Capture the cell that displays the provided text and extract its (x, y) central coordinate. 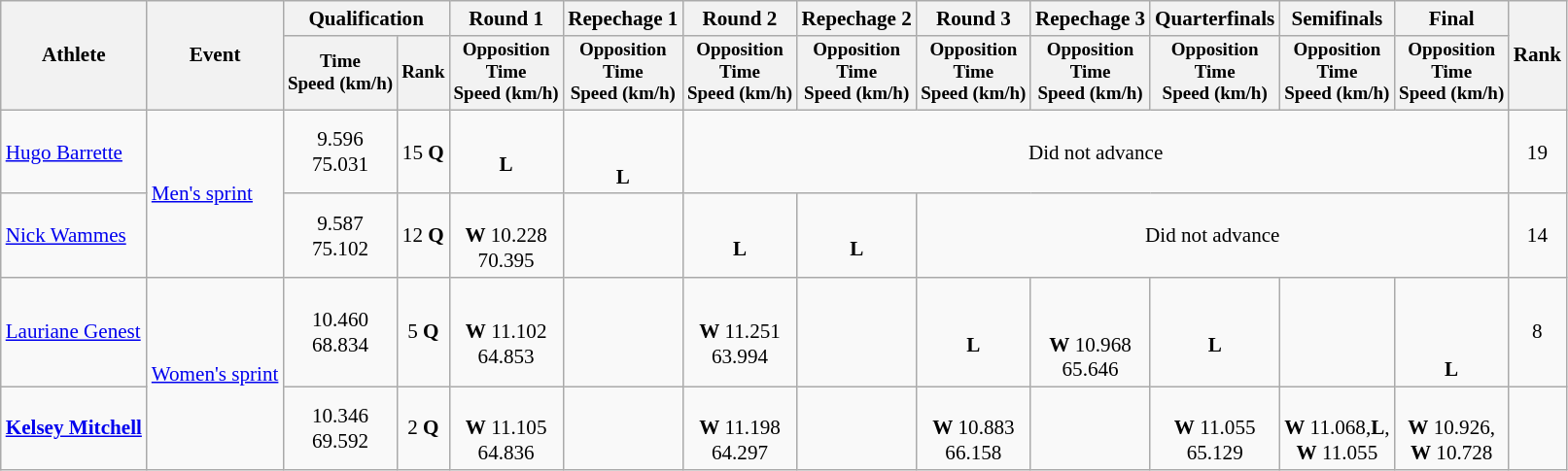
Semifinals (1337, 17)
W 11.10264.853 (505, 332)
Repechage 3 (1091, 17)
2 Q (424, 428)
Lauriane Genest (74, 332)
Kelsey Mitchell (74, 428)
W 10.968 65.646 (1091, 332)
TimeSpeed (km/h) (340, 72)
9.58775.102 (340, 235)
Nick Wammes (74, 235)
Hugo Barrette (74, 151)
Round 1 (505, 17)
Men's sprint (216, 194)
15 Q (424, 151)
Round 3 (974, 17)
5 Q (424, 332)
W 10.926,W 10.728 (1452, 428)
W 11.25163.994 (739, 332)
W 10.883 66.158 (974, 428)
Round 2 (739, 17)
12 Q (424, 235)
Athlete (74, 55)
W 11.10564.836 (505, 428)
Quarterfinals (1215, 17)
10.46068.834 (340, 332)
8 (1538, 332)
9.59675.031 (340, 151)
Repechage 2 (857, 17)
Repechage 1 (622, 17)
19 (1538, 151)
10.34669.592 (340, 428)
W 11.055 65.129 (1215, 428)
W 11.068,L, W 11.055 (1337, 428)
W 10.228 70.395 (505, 235)
Qualification (366, 17)
Women's sprint (216, 374)
W 11.19864.297 (739, 428)
Event (216, 55)
Final (1452, 17)
14 (1538, 235)
